From the cell containing the given text, extract its center point as [X, Y] coordinate. 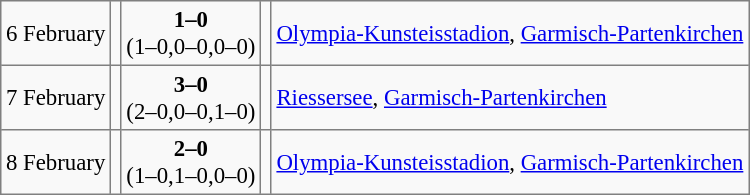
Riessersee, Garmisch-Partenkirchen [510, 97]
6 February [56, 33]
1–0(1–0,0–0,0–0) [191, 33]
7 February [56, 97]
3–0(2–0,0–0,1–0) [191, 97]
2–0(1–0,1–0,0–0) [191, 162]
8 February [56, 162]
